Identify which cell holds the provided text, then report its (x, y) central coordinate. 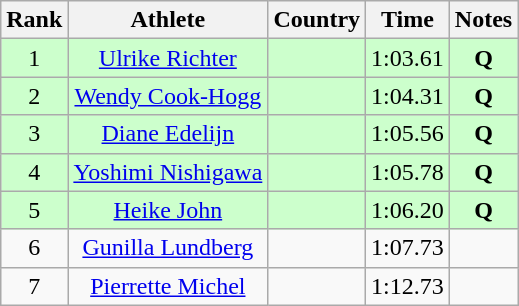
Time (408, 20)
1:04.31 (408, 96)
1:12.73 (408, 286)
Ulrike Richter (168, 58)
1:05.78 (408, 172)
4 (34, 172)
7 (34, 286)
1:06.20 (408, 210)
1:05.56 (408, 134)
Pierrette Michel (168, 286)
1 (34, 58)
Athlete (168, 20)
1:03.61 (408, 58)
5 (34, 210)
Yoshimi Nishigawa (168, 172)
Diane Edelijn (168, 134)
Heike John (168, 210)
2 (34, 96)
1:07.73 (408, 248)
Gunilla Lundberg (168, 248)
6 (34, 248)
Rank (34, 20)
Country (317, 20)
3 (34, 134)
Wendy Cook-Hogg (168, 96)
Notes (483, 20)
